Detect which cell encompasses the target text, then output its (x, y) center coordinate. 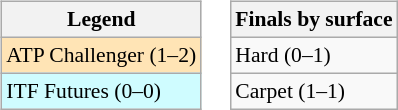
ATP Challenger (1–2) (101, 55)
Finals by surface (314, 20)
Hard (0–1) (314, 55)
ITF Futures (0–0) (101, 91)
Legend (101, 20)
Carpet (1–1) (314, 91)
